Identify which cell holds the provided text, then report its [X, Y] central coordinate. 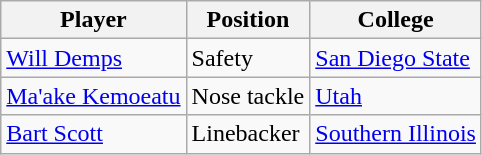
College [396, 20]
San Diego State [396, 58]
Safety [248, 58]
Position [248, 20]
Will Demps [94, 58]
Ma'ake Kemoeatu [94, 96]
Linebacker [248, 134]
Bart Scott [94, 134]
Utah [396, 96]
Player [94, 20]
Southern Illinois [396, 134]
Nose tackle [248, 96]
